Determine the [X, Y] coordinate at the center of the cell enclosing the given text.  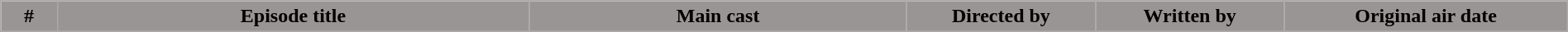
# [29, 16]
Episode title [293, 16]
Original air date [1426, 16]
Main cast [718, 16]
Directed by [1001, 16]
Written by [1190, 16]
